Return (x, y) of the center of cell containing provided text 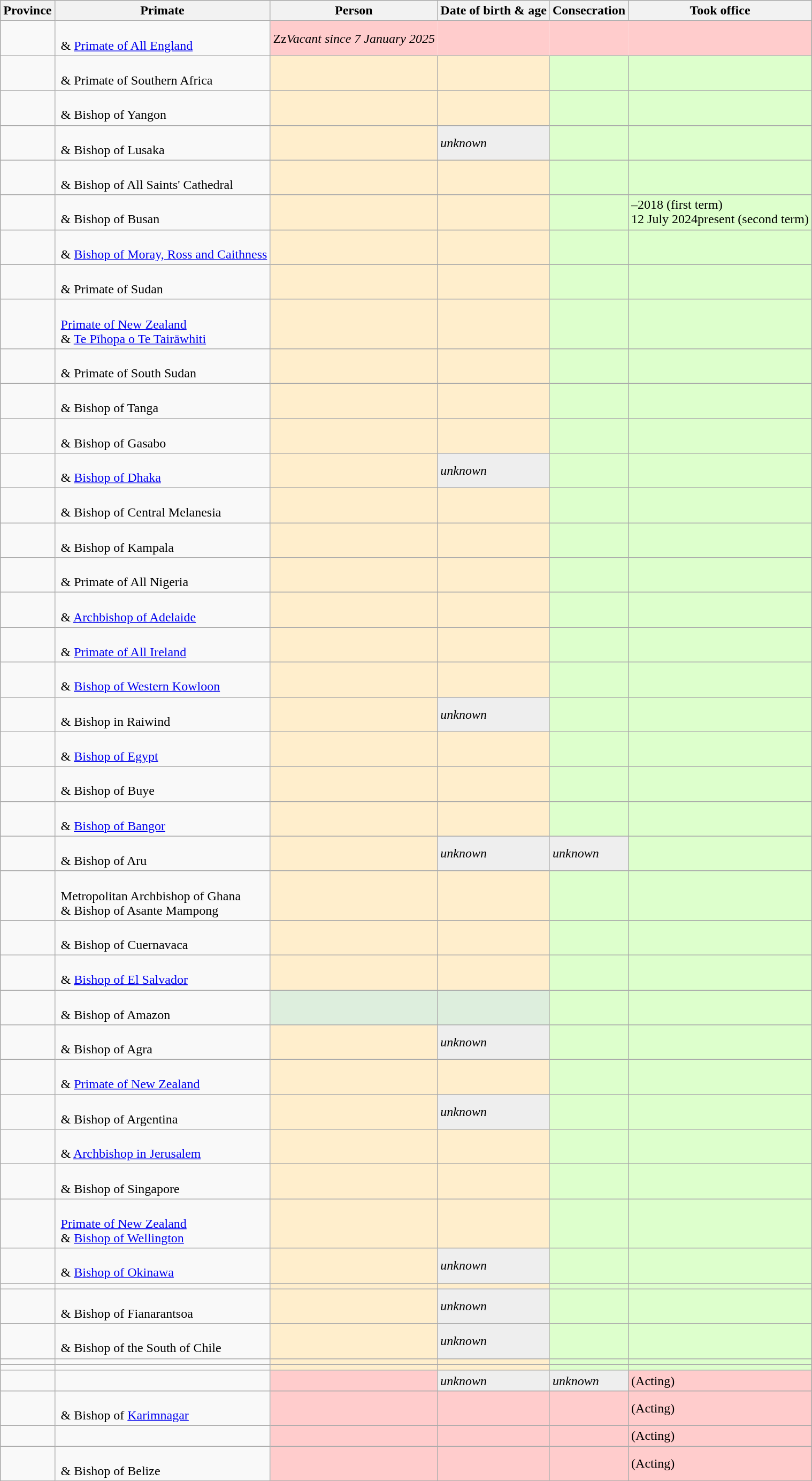
& Bishop of Fianarantsoa (163, 1306)
& Bishop of Amazon (163, 1007)
& Bishop of Moray, Ross and Caithness (163, 247)
Metropolitan Archbishop of Ghana & Bishop of Asante Mampong (163, 895)
& Archbishop in Jerusalem (163, 1146)
ZzVacant since 7 January 2025 (354, 39)
& Bishop of Yangon (163, 108)
& Bishop of Agra (163, 1043)
Primate (163, 11)
& Bishop in Raiwind (163, 714)
& Primate of All Ireland (163, 644)
& Archbishop of Adelaide (163, 610)
& Bishop of Singapore (163, 1182)
& Bishop of Lusaka (163, 142)
Took office (720, 11)
& Primate of All Nigeria (163, 575)
Person (354, 11)
& Primate of South Sudan (163, 366)
& Bishop of Tanga (163, 400)
& Bishop of Gasabo (163, 436)
& Primate of New Zealand (163, 1077)
& Bishop of Bangor (163, 819)
Primate of New Zealand & Bishop of Wellington (163, 1224)
& Bishop of the South of Chile (163, 1341)
& Primate of Southern Africa (163, 73)
& Bishop of Busan (163, 212)
& Bishop of Egypt (163, 749)
& Bishop of El Salvador (163, 972)
& Bishop of Cuernavaca (163, 938)
& Bishop of All Saints' Cathedral (163, 178)
& Primate of Sudan (163, 282)
& Bishop of Kampala (163, 541)
& Primate of All England (163, 39)
Primate of New Zealand & Te Pīhopa o Te Tairāwhiti (163, 324)
& Bishop of Buye (163, 784)
Province (28, 11)
–2018 (first term)12 July 2024present (second term) (720, 212)
& Bishop of Karimnagar (163, 1408)
& Bishop of Central Melanesia (163, 505)
& Bishop of Okinawa (163, 1265)
Consecration (588, 11)
& Bishop of Belize (163, 1463)
& Bishop of Argentina (163, 1112)
& Bishop of Aru (163, 853)
& Bishop of Dhaka (163, 471)
& Bishop of Western Kowloon (163, 680)
Date of birth & age (494, 11)
